Extract the [X, Y] coordinate from the center of the cell holding the provided text.  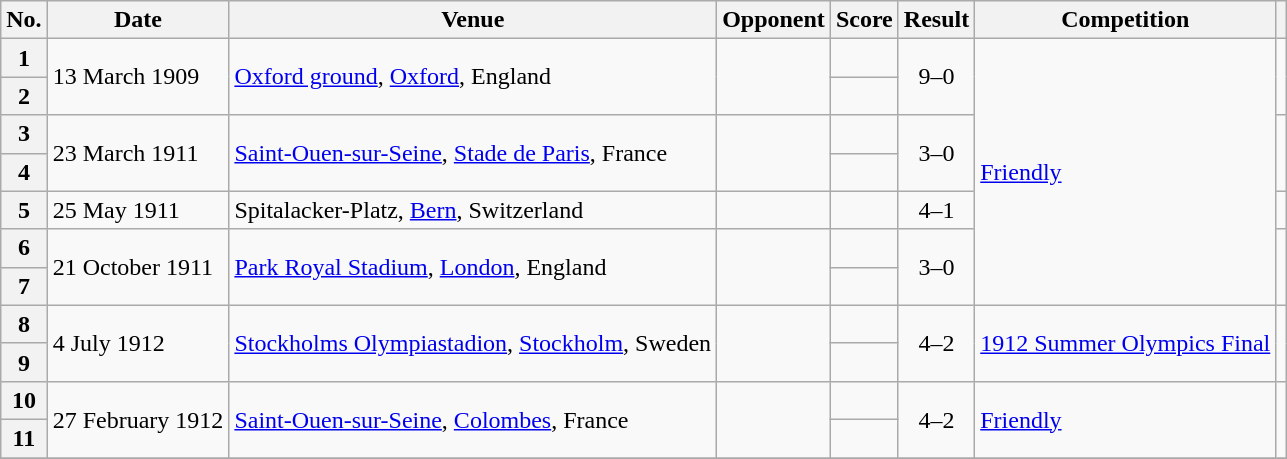
Score [864, 20]
21 October 1911 [138, 267]
No. [24, 20]
Saint-Ouen-sur-Seine, Stade de Paris, France [473, 153]
4–1 [936, 210]
4 July 1912 [138, 343]
4 [24, 172]
Venue [473, 20]
Park Royal Stadium, London, England [473, 267]
11 [24, 438]
6 [24, 248]
10 [24, 400]
5 [24, 210]
9 [24, 362]
1912 Summer Olympics Final [1126, 343]
7 [24, 286]
3 [24, 134]
Spitalacker-Platz, Bern, Switzerland [473, 210]
27 February 1912 [138, 419]
13 March 1909 [138, 77]
1 [24, 58]
2 [24, 96]
8 [24, 324]
Stockholms Olympiastadion, Stockholm, Sweden [473, 343]
Saint-Ouen-sur-Seine, Colombes, France [473, 419]
Competition [1126, 20]
Oxford ground, Oxford, England [473, 77]
Date [138, 20]
Result [936, 20]
25 May 1911 [138, 210]
23 March 1911 [138, 153]
Opponent [774, 20]
9–0 [936, 77]
